Scan for the cell matching the given text and deliver its [X, Y] coordinate at center. 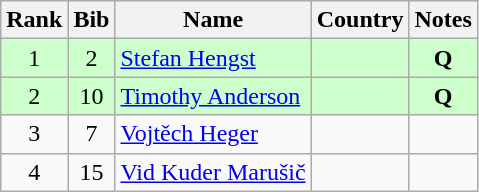
Stefan Hengst [213, 58]
Vojtěch Heger [213, 134]
7 [92, 134]
Vid Kuder Marušič [213, 172]
10 [92, 96]
Country [360, 20]
15 [92, 172]
Name [213, 20]
4 [34, 172]
1 [34, 58]
Notes [443, 20]
3 [34, 134]
Bib [92, 20]
Timothy Anderson [213, 96]
Rank [34, 20]
